Return [x, y] of the center of cell containing provided text 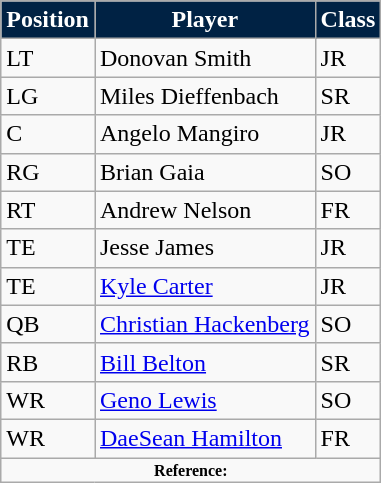
Geno Lewis [204, 400]
Christian Hackenberg [204, 324]
Position [48, 20]
RB [48, 362]
Class [348, 20]
Brian Gaia [204, 172]
LG [48, 96]
Jesse James [204, 248]
Reference: [191, 470]
C [48, 134]
LT [48, 58]
Bill Belton [204, 362]
Donovan Smith [204, 58]
RG [48, 172]
RT [48, 210]
Player [204, 20]
Miles Dieffenbach [204, 96]
QB [48, 324]
Angelo Mangiro [204, 134]
DaeSean Hamilton [204, 438]
Kyle Carter [204, 286]
Andrew Nelson [204, 210]
